Extract the (X, Y) coordinate from the center of the cell holding the provided text.  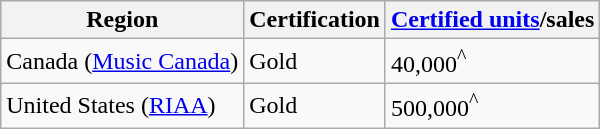
Certified units/sales (492, 20)
Certification (315, 20)
United States (RIAA) (122, 106)
Region (122, 20)
Canada (Music Canada) (122, 62)
500,000^ (492, 106)
40,000^ (492, 62)
